Determine the (X, Y) coordinate at the center of the cell enclosing the given text.  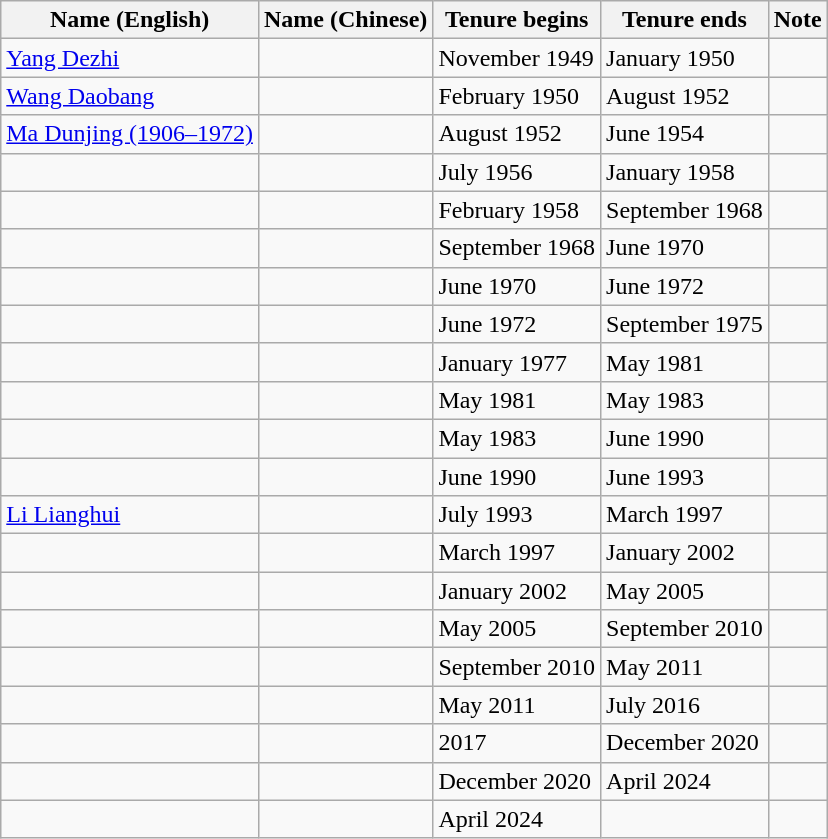
January 1977 (517, 362)
Wang Daobang (130, 96)
July 1956 (517, 172)
June 1993 (685, 477)
2017 (517, 743)
Ma Dunjing (1906–1972) (130, 134)
Tenure begins (517, 20)
February 1950 (517, 96)
November 1949 (517, 58)
February 1958 (517, 210)
January 1958 (685, 172)
July 1993 (517, 515)
Li Lianghui (130, 515)
Tenure ends (685, 20)
July 2016 (685, 705)
Name (Chinese) (345, 20)
September 1975 (685, 324)
Yang Dezhi (130, 58)
June 1954 (685, 134)
January 1950 (685, 58)
Note (798, 20)
Name (English) (130, 20)
